Find where the given text appears and provide that cell's center as [X, Y] coordinate. 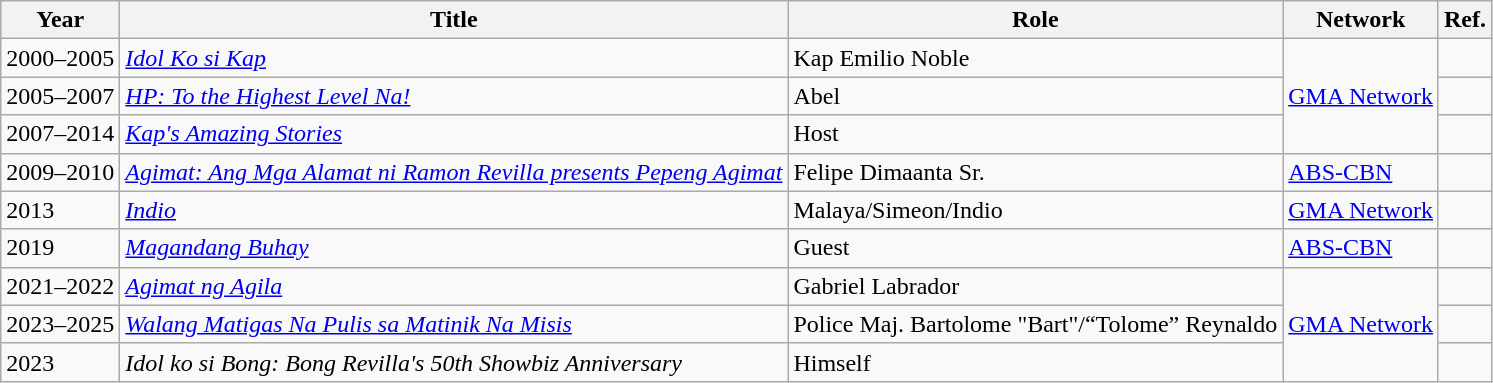
Kap's Amazing Stories [454, 134]
Abel [1036, 96]
Role [1036, 20]
Malaya/Simeon/Indio [1036, 210]
Network [1361, 20]
Indio [454, 210]
Felipe Dimaanta Sr. [1036, 172]
2023 [60, 362]
2009–2010 [60, 172]
HP: To the Highest Level Na! [454, 96]
2023–2025 [60, 324]
Gabriel Labrador [1036, 286]
Himself [1036, 362]
Title [454, 20]
Agimat ng Agila [454, 286]
Host [1036, 134]
2021–2022 [60, 286]
Walang Matigas Na Pulis sa Matinik Na Misis [454, 324]
2000–2005 [60, 58]
Police Maj. Bartolome "Bart"/“Tolome” Reynaldo [1036, 324]
Idol Ko si Kap [454, 58]
2005–2007 [60, 96]
Kap Emilio Noble [1036, 58]
Magandang Buhay [454, 248]
2013 [60, 210]
Year [60, 20]
2019 [60, 248]
Ref. [1464, 20]
2007–2014 [60, 134]
Guest [1036, 248]
Agimat: Ang Mga Alamat ni Ramon Revilla presents Pepeng Agimat [454, 172]
Idol ko si Bong: Bong Revilla's 50th Showbiz Anniversary [454, 362]
